Search for the cell housing the specified text and yield its [x, y] center coordinate. 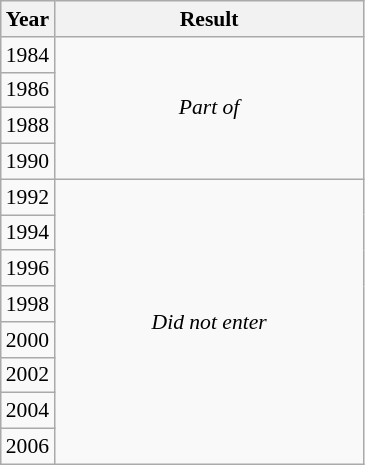
Part of [209, 108]
2002 [28, 375]
1996 [28, 269]
1992 [28, 197]
Result [209, 19]
Did not enter [209, 322]
1988 [28, 126]
1990 [28, 162]
1998 [28, 304]
Year [28, 19]
2006 [28, 447]
1986 [28, 90]
1994 [28, 233]
1984 [28, 55]
2000 [28, 340]
2004 [28, 411]
